Detect which cell encompasses the target text, then output its [x, y] center coordinate. 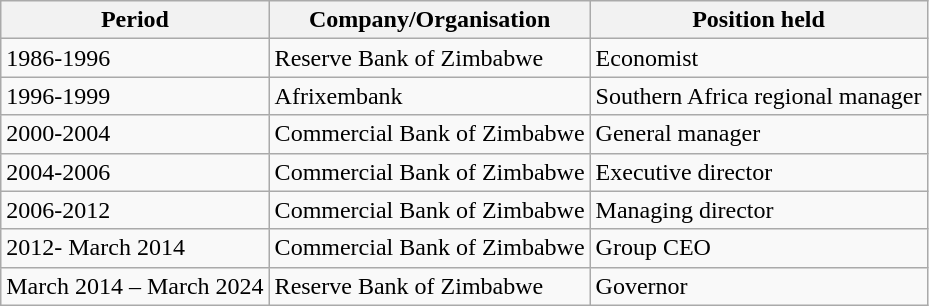
2006-2012 [135, 210]
Group CEO [758, 248]
March 2014 – March 2024 [135, 286]
Company/Organisation [430, 20]
Economist [758, 58]
Executive director [758, 172]
Southern Africa regional manager [758, 96]
2000-2004 [135, 134]
2012- March 2014 [135, 248]
2004-2006 [135, 172]
Governor [758, 286]
Managing director [758, 210]
1996-1999 [135, 96]
Afrixembank [430, 96]
1986-1996 [135, 58]
Period [135, 20]
Position held [758, 20]
General manager [758, 134]
